Find where the given text appears and provide that cell's center as (X, Y) coordinate. 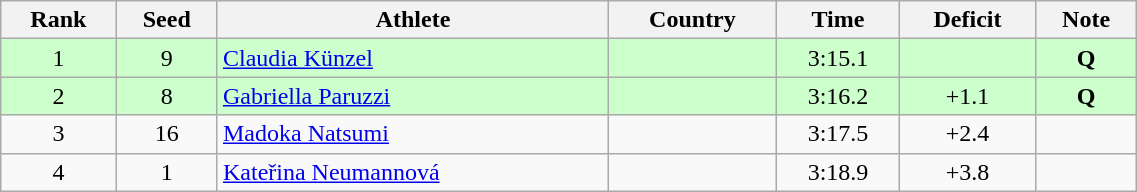
Athlete (412, 20)
Madoka Natsumi (412, 134)
3:18.9 (838, 172)
+2.4 (968, 134)
3:15.1 (838, 58)
9 (166, 58)
Time (838, 20)
4 (58, 172)
Note (1086, 20)
Claudia Künzel (412, 58)
Country (693, 20)
Deficit (968, 20)
3:16.2 (838, 96)
Kateřina Neumannová (412, 172)
+1.1 (968, 96)
Seed (166, 20)
3:17.5 (838, 134)
+3.8 (968, 172)
Rank (58, 20)
3 (58, 134)
16 (166, 134)
8 (166, 96)
Gabriella Paruzzi (412, 96)
2 (58, 96)
